Capture the cell that displays the provided text and extract its [x, y] central coordinate. 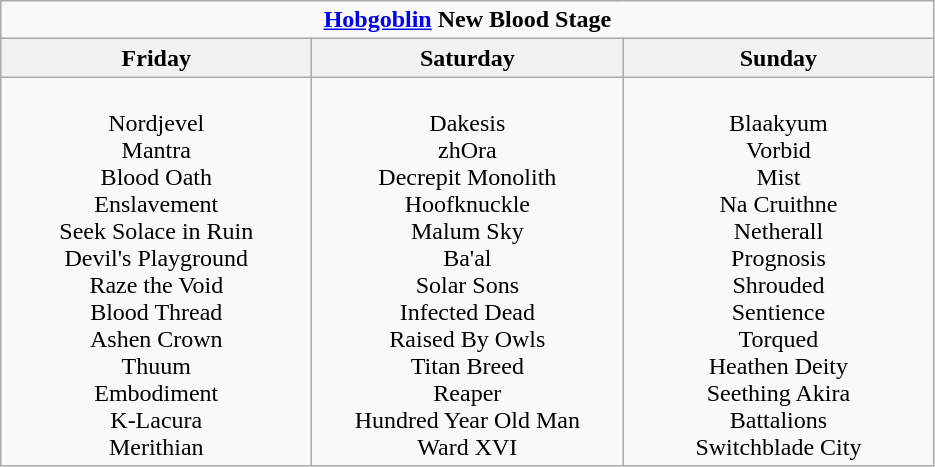
Blaakyum Vorbid Mist Na Cruithne Netherall Prognosis Shrouded Sentience Torqued Heathen Deity Seething Akira Battalions Switchblade City [778, 272]
Sunday [778, 58]
Friday [156, 58]
Hobgoblin New Blood Stage [468, 20]
Dakesis zhOra Decrepit Monolith Hoofknuckle Malum Sky Ba'al Solar Sons Infected Dead Raised By Owls Titan Breed Reaper Hundred Year Old Man Ward XVI [468, 272]
Saturday [468, 58]
